Determine the [X, Y] coordinate at the center of the cell enclosing the given text.  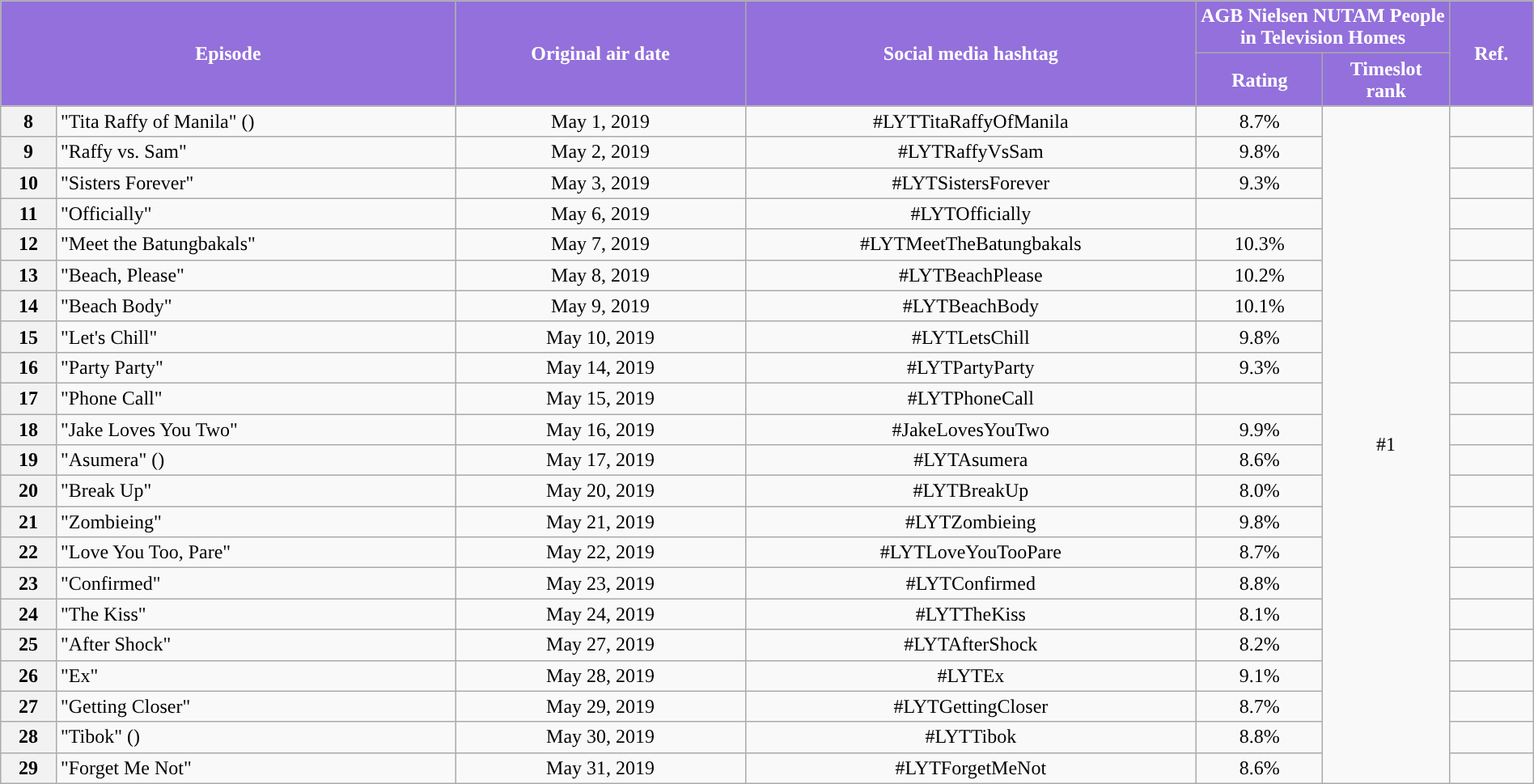
28 [29, 737]
10.3% [1260, 244]
10 [29, 183]
#LYTMeetTheBatungbakals [971, 244]
"Jake Loves You Two" [256, 430]
15 [29, 337]
22 [29, 553]
May 3, 2019 [600, 183]
#LYTZombieing [971, 522]
May 14, 2019 [600, 367]
May 1, 2019 [600, 121]
8 [29, 121]
"Sisters Forever" [256, 183]
#LYTPhoneCall [971, 398]
Rating [1260, 79]
Timeslotrank [1386, 79]
May 29, 2019 [600, 706]
#LYTLoveYouTooPare [971, 553]
May 16, 2019 [600, 430]
#LYTEx [971, 676]
#LYTTheKiss [971, 614]
"Tita Raffy of Manila" () [256, 121]
May 24, 2019 [600, 614]
May 23, 2019 [600, 583]
8.0% [1260, 491]
16 [29, 367]
May 8, 2019 [600, 275]
19 [29, 460]
May 7, 2019 [600, 244]
24 [29, 614]
"Zombieing" [256, 522]
May 20, 2019 [600, 491]
26 [29, 676]
#LYTAsumera [971, 460]
29 [29, 768]
"Getting Closer" [256, 706]
12 [29, 244]
9 [29, 152]
9.1% [1260, 676]
May 15, 2019 [600, 398]
"Officially" [256, 214]
"Ex" [256, 676]
May 9, 2019 [600, 306]
May 27, 2019 [600, 645]
"Tibok" () [256, 737]
May 6, 2019 [600, 214]
#LYTBeachBody [971, 306]
13 [29, 275]
18 [29, 430]
11 [29, 214]
9.9% [1260, 430]
May 28, 2019 [600, 676]
May 22, 2019 [600, 553]
#LYTBeachPlease [971, 275]
#LYTAfterShock [971, 645]
"Meet the Batungbakals" [256, 244]
"Phone Call" [256, 398]
#LYTForgetMeNot [971, 768]
#LYTTitaRaffyOfManila [971, 121]
#LYTTibok [971, 737]
Social media hashtag [971, 53]
Ref. [1491, 53]
"Beach, Please" [256, 275]
#JakeLovesYouTwo [971, 430]
#LYTOfficially [971, 214]
"Break Up" [256, 491]
10.2% [1260, 275]
#LYTBreakUp [971, 491]
"Asumera" () [256, 460]
Episode [228, 53]
8.1% [1260, 614]
#1 [1386, 445]
"Love You Too, Pare" [256, 553]
May 30, 2019 [600, 737]
May 21, 2019 [600, 522]
25 [29, 645]
"Party Party" [256, 367]
21 [29, 522]
#LYTLetsChill [971, 337]
8.2% [1260, 645]
"Let's Chill" [256, 337]
#LYTGettingCloser [971, 706]
#LYTConfirmed [971, 583]
"Confirmed" [256, 583]
23 [29, 583]
#LYTSistersForever [971, 183]
"Forget Me Not" [256, 768]
Original air date [600, 53]
27 [29, 706]
"The Kiss" [256, 614]
"After Shock" [256, 645]
10.1% [1260, 306]
14 [29, 306]
AGB Nielsen NUTAM People in Television Homes [1324, 28]
"Raffy vs. Sam" [256, 152]
May 2, 2019 [600, 152]
May 31, 2019 [600, 768]
May 10, 2019 [600, 337]
20 [29, 491]
#LYTPartyParty [971, 367]
17 [29, 398]
#LYTRaffyVsSam [971, 152]
May 17, 2019 [600, 460]
"Beach Body" [256, 306]
